Find where the given text appears and provide that cell's center as [x, y] coordinate. 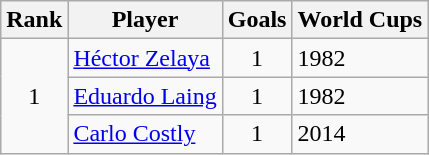
Eduardo Laing [145, 96]
Rank [34, 20]
Carlo Costly [145, 134]
Player [145, 20]
2014 [360, 134]
World Cups [360, 20]
Goals [257, 20]
Héctor Zelaya [145, 58]
